Pinpoint the cell where the given text exists, returning its (X, Y) midpoint coordinate. 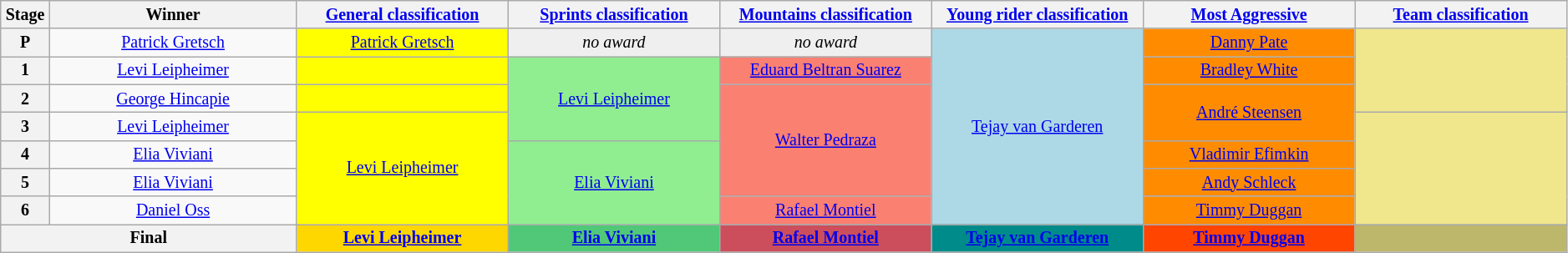
4 (25, 154)
1 (25, 70)
Winner (173, 15)
Sprints classification (613, 15)
Team classification (1460, 15)
Stage (25, 15)
Daniel Oss (173, 210)
6 (25, 210)
5 (25, 182)
Bradley White (1248, 70)
Young rider classification (1038, 15)
Mountains classification (825, 15)
P (25, 43)
George Hincapie (173, 99)
André Steensen (1248, 112)
2 (25, 99)
3 (25, 127)
Walter Pedraza (825, 140)
Danny Pate (1248, 43)
Final (149, 239)
Most Aggressive (1248, 15)
Vladimir Efimkin (1248, 154)
Eduard Beltran Suarez (825, 70)
Andy Schleck (1248, 182)
General classification (403, 15)
